Pinpoint the cell where the given text exists, returning its (x, y) midpoint coordinate. 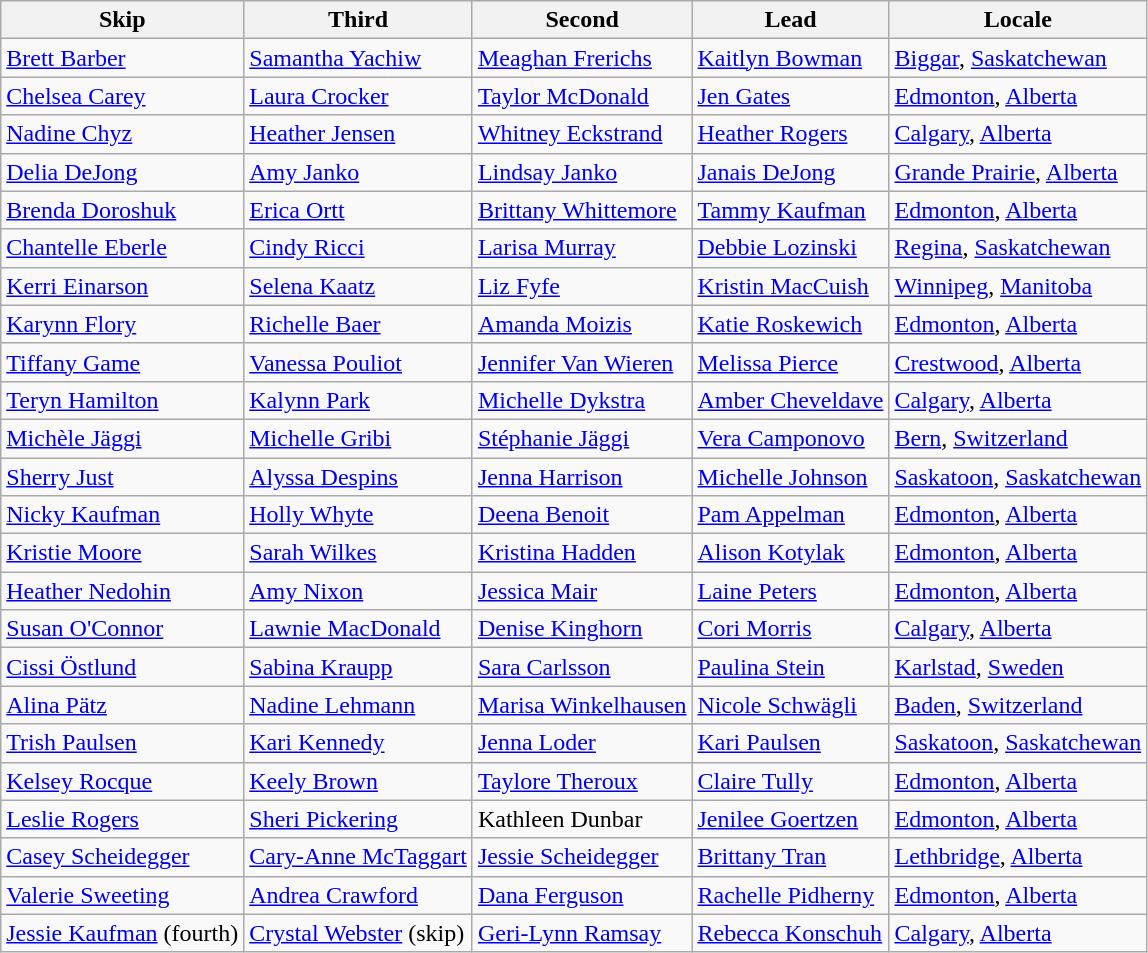
Skip (122, 20)
Michelle Dykstra (582, 400)
Vanessa Pouliot (358, 362)
Dana Ferguson (582, 895)
Kari Paulsen (790, 743)
Selena Kaatz (358, 286)
Jen Gates (790, 96)
Leslie Rogers (122, 819)
Alyssa Despins (358, 477)
Brett Barber (122, 58)
Tiffany Game (122, 362)
Kristie Moore (122, 553)
Amy Nixon (358, 591)
Nicky Kaufman (122, 515)
Nadine Chyz (122, 134)
Heather Nedohin (122, 591)
Rachelle Pidherny (790, 895)
Rebecca Konschuh (790, 933)
Jessica Mair (582, 591)
Jessie Kaufman (fourth) (122, 933)
Liz Fyfe (582, 286)
Susan O'Connor (122, 629)
Janais DeJong (790, 172)
Pam Appelman (790, 515)
Crystal Webster (skip) (358, 933)
Katie Roskewich (790, 324)
Kaitlyn Bowman (790, 58)
Heather Jensen (358, 134)
Denise Kinghorn (582, 629)
Geri-Lynn Ramsay (582, 933)
Debbie Lozinski (790, 248)
Crestwood, Alberta (1018, 362)
Amy Janko (358, 172)
Marisa Winkelhausen (582, 705)
Sabina Kraupp (358, 667)
Kelsey Rocque (122, 781)
Taylore Theroux (582, 781)
Karlstad, Sweden (1018, 667)
Jenilee Goertzen (790, 819)
Larisa Murray (582, 248)
Kristin MacCuish (790, 286)
Valerie Sweeting (122, 895)
Locale (1018, 20)
Nadine Lehmann (358, 705)
Stéphanie Jäggi (582, 438)
Kathleen Dunbar (582, 819)
Jennifer Van Wieren (582, 362)
Bern, Switzerland (1018, 438)
Laine Peters (790, 591)
Trish Paulsen (122, 743)
Chelsea Carey (122, 96)
Melissa Pierce (790, 362)
Biggar, Saskatchewan (1018, 58)
Brittany Whittemore (582, 210)
Lawnie MacDonald (358, 629)
Winnipeg, Manitoba (1018, 286)
Richelle Baer (358, 324)
Keely Brown (358, 781)
Grande Prairie, Alberta (1018, 172)
Lindsay Janko (582, 172)
Michèle Jäggi (122, 438)
Nicole Schwägli (790, 705)
Vera Camponovo (790, 438)
Amanda Moizis (582, 324)
Regina, Saskatchewan (1018, 248)
Meaghan Frerichs (582, 58)
Michelle Johnson (790, 477)
Cary-Anne McTaggart (358, 857)
Laura Crocker (358, 96)
Claire Tully (790, 781)
Brenda Doroshuk (122, 210)
Samantha Yachiw (358, 58)
Sarah Wilkes (358, 553)
Alina Pätz (122, 705)
Kerri Einarson (122, 286)
Amber Cheveldave (790, 400)
Cindy Ricci (358, 248)
Teryn Hamilton (122, 400)
Deena Benoit (582, 515)
Paulina Stein (790, 667)
Lead (790, 20)
Baden, Switzerland (1018, 705)
Chantelle Eberle (122, 248)
Sherry Just (122, 477)
Cori Morris (790, 629)
Holly Whyte (358, 515)
Cissi Östlund (122, 667)
Tammy Kaufman (790, 210)
Third (358, 20)
Michelle Gribi (358, 438)
Brittany Tran (790, 857)
Casey Scheidegger (122, 857)
Heather Rogers (790, 134)
Lethbridge, Alberta (1018, 857)
Second (582, 20)
Taylor McDonald (582, 96)
Kari Kennedy (358, 743)
Delia DeJong (122, 172)
Andrea Crawford (358, 895)
Sara Carlsson (582, 667)
Erica Ortt (358, 210)
Jenna Loder (582, 743)
Sheri Pickering (358, 819)
Jessie Scheidegger (582, 857)
Kalynn Park (358, 400)
Whitney Eckstrand (582, 134)
Karynn Flory (122, 324)
Jenna Harrison (582, 477)
Kristina Hadden (582, 553)
Alison Kotylak (790, 553)
